Output the (X, Y) coordinate of the center of the cell containing the given text.  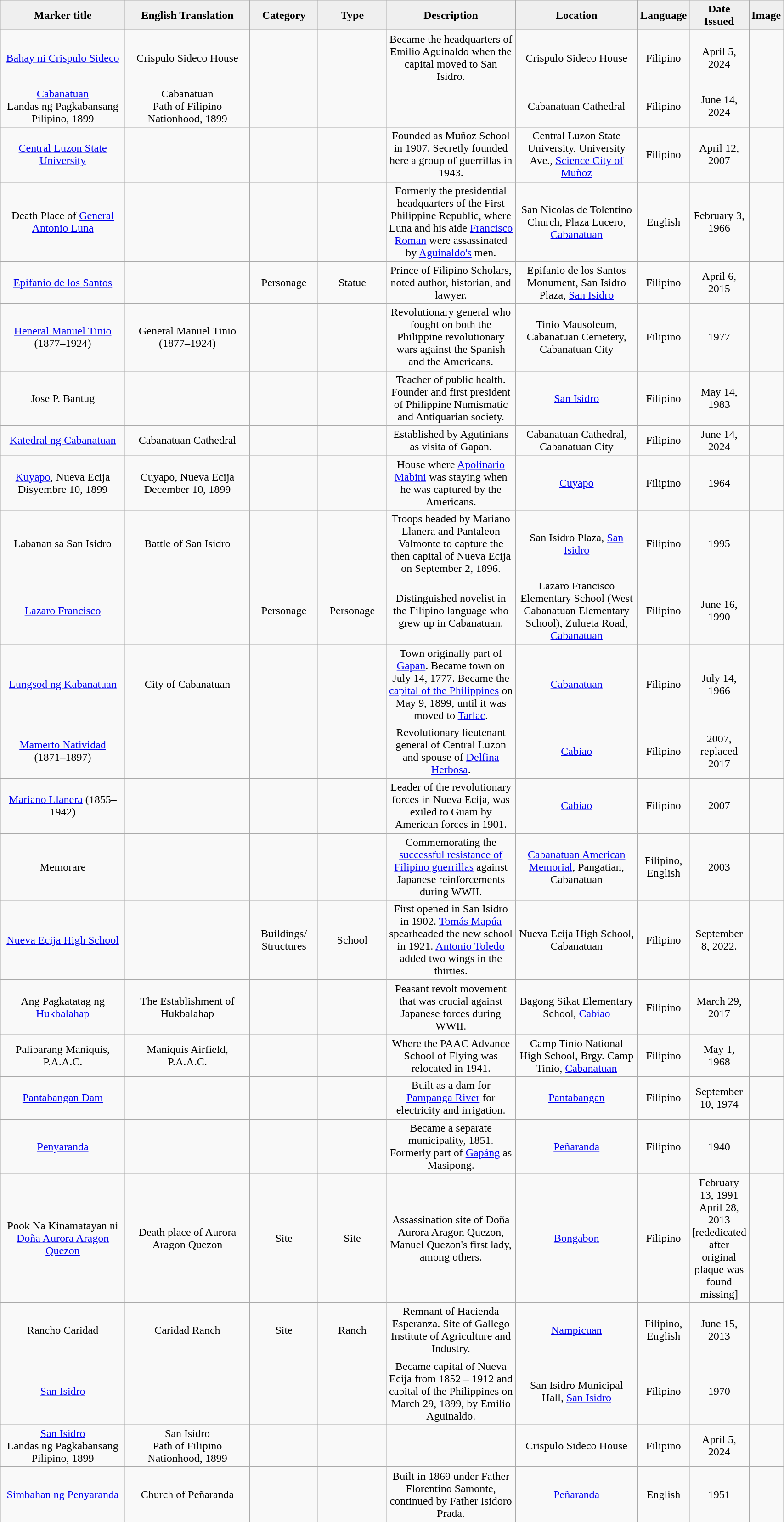
CabanatuanPath of Filipino Nationhood, 1899 (187, 106)
Maniquis Airfield, P.A.A.C. (187, 1056)
Became capital of Nueva Ecija from 1852 – 1912 and capital of the Philippines on March 29, 1899, by Emilio Aguinaldo. (451, 1391)
June 15, 2013 (719, 1330)
May 1, 1968 (719, 1056)
Built as a dam for Pampanga River for electricity and irrigation. (451, 1098)
Kuyapo, Nueva Ecija Disyembre 10, 1899 (63, 482)
Teacher of public health. Founder and first president of Philippine Numismatic and Antiquarian society. (451, 398)
Labanan sa San Isidro (63, 543)
Statue (353, 283)
Revolutionary lieutenant general of Central Luzon and spouse of Delfina Herbosa. (451, 752)
Image (766, 16)
1951 (719, 1494)
1977 (719, 337)
San IsidroPath of Filipino Nationhood, 1899 (187, 1446)
Buildings/Structures (284, 940)
Leader of the revolutionary forces in Nueva Ecija, was exiled to Guam by American forces in 1901. (451, 806)
Pook Na Kinamatayan ni Doña Aurora Aragon Quezon (63, 1239)
Heneral Manuel Tinio (1877–1924) (63, 337)
Mamerto Natividad (1871–1897) (63, 752)
San Isidro Municipal Hall, San Isidro (576, 1391)
Cabanatuan American Memorial, Pangatian, Cabanatuan (576, 867)
Pantabangan (576, 1098)
Lazaro Francisco Elementary School (West Cabanatuan Elementary School), Zulueta Road, Cabanatuan (576, 611)
Church of Peñaranda (187, 1494)
2003 (719, 867)
Distinguished novelist in the Filipino language who grew up in Cabanatuan. (451, 611)
Remnant of Hacienda Esperanza. Site of Gallego Institute of Agriculture and Industry. (451, 1330)
Rancho Caridad (63, 1330)
Bagong Sikat Elementary School, Cabiao (576, 1007)
San Isidro Plaza, San Isidro (576, 543)
Where the PAAC Advance School of Flying was relocated in 1941. (451, 1056)
Cabanatuan Cathedral, Cabanatuan City (576, 440)
Assassination site of Doña Aurora Aragon Quezon, Manuel Quezon's first lady, among others. (451, 1239)
School (353, 940)
Became the headquarters of Emilio Aguinaldo when the capital moved to San Isidro. (451, 58)
Description (451, 16)
Cabanatuan (576, 684)
CabanatuanLandas ng Pagkabansang Pilipino, 1899 (63, 106)
Type (353, 16)
Prince of Filipino Scholars, noted author, historian, and lawyer. (451, 283)
Established by Agutinians as visita of Gapan. (451, 440)
Commemorating the successful resistance of Filipino guerrillas against Japanese reinforcements during WWII. (451, 867)
First opened in San Isidro in 1902. Tomás Mapúa spearheaded the new school in 1921. Antonio Toledo added two wings in the thirties. (451, 940)
September 10, 1974 (719, 1098)
San Nicolas de Tolentino Church, Plaza Lucero, Cabanatuan (576, 221)
1970 (719, 1391)
Lungsod ng Kabanatuan (63, 684)
Lazaro Francisco (63, 611)
Nueva Ecija High School (63, 940)
Penyaranda (63, 1147)
Epifanio de los Santos Monument, San Isidro Plaza, San Isidro (576, 283)
1995 (719, 543)
Date Issued (719, 16)
Memorare (63, 867)
Founded as Muñoz School in 1907. Secretly founded here a group of guerrillas in 1943. (451, 154)
June 16, 1990 (719, 611)
Death Place of General Antonio Luna (63, 221)
Nueva Ecija High School, Cabanatuan (576, 940)
City of Cabanatuan (187, 684)
February 3, 1966 (719, 221)
Tinio Mausoleum, Cabanatuan Cemetery, Cabanatuan City (576, 337)
July 14, 1966 (719, 684)
English Translation (187, 16)
Became a separate municipality, 1851. Formerly part of Gapáng as Masipong. (451, 1147)
General Manuel Tinio (1877–1924) (187, 337)
May 14, 1983 (719, 398)
Paliparang Maniquis, P.A.A.C. (63, 1056)
1940 (719, 1147)
Peasant revolt movement that was crucial against Japanese forces during WWII. (451, 1007)
Revolutionary general who fought on both the Philippine revolutionary wars against the Spanish and the Americans. (451, 337)
March 29, 2017 (719, 1007)
2007, replaced 2017 (719, 752)
Epifanio de los Santos (63, 283)
Death place of Aurora Aragon Quezon (187, 1239)
House where Apolinario Mabini was staying when he was captured by the Americans. (451, 482)
San IsidroLandas ng Pagkabansang Pilipino, 1899 (63, 1446)
Category (284, 16)
Town originally part of Gapan. Became town on July 14, 1777. Became the capital of the Philippines on May 9, 1899, until it was moved to Tarlac. (451, 684)
Troops headed by Mariano Llanera and Pantaleon Valmonte to capture the then capital of Nueva Ecija on September 2, 1896. (451, 543)
Central Luzon State University (63, 154)
Bongabon (576, 1239)
Mariano Llanera (1855–1942) (63, 806)
Simbahan ng Penyaranda (63, 1494)
Jose P. Bantug (63, 398)
Bahay ni Crispulo Sideco (63, 58)
1964 (719, 482)
September 8, 2022. (719, 940)
Ang Pagkatatag ng Hukbalahap (63, 1007)
Cuyapo (576, 482)
Katedral ng Cabanatuan (63, 440)
Built in 1869 under Father Florentino Samonte, continued by Father Isidoro Prada. (451, 1494)
April 6, 2015 (719, 283)
Cuyapo, Nueva Ecija December 10, 1899 (187, 482)
Nampicuan (576, 1330)
Pantabangan Dam (63, 1098)
Ranch (353, 1330)
Language (663, 16)
The Establishment of Hukbalahap (187, 1007)
Location (576, 16)
Marker title (63, 16)
2007 (719, 806)
February 13, 1991April 28, 2013 [rededicated after original plaque was found missing] (719, 1239)
Camp Tinio National High School, Brgy. Camp Tinio, Cabanatuan (576, 1056)
Battle of San Isidro (187, 543)
Caridad Ranch (187, 1330)
Central Luzon State University, University Ave., Science City of Muñoz (576, 154)
April 12, 2007 (719, 154)
